Return the (X, Y) coordinate for the center point of the cell that contains the specified text.  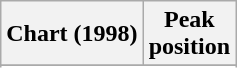
Chart (1998) (72, 34)
Peakposition (189, 34)
